Find where the given text appears and provide that cell's center as [X, Y] coordinate. 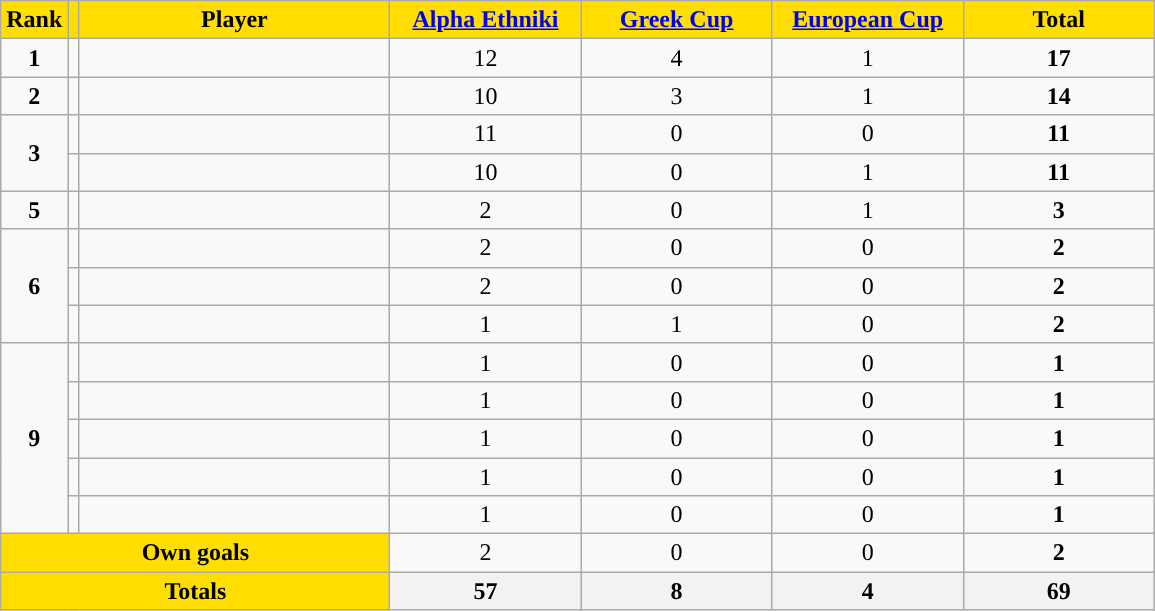
Totals [196, 591]
6 [34, 286]
Own goals [196, 553]
5 [34, 210]
69 [1058, 591]
17 [1058, 58]
Rank [34, 20]
9 [34, 438]
57 [486, 591]
8 [676, 591]
Player [234, 20]
12 [486, 58]
European Cup [868, 20]
Total [1058, 20]
Greek Cup [676, 20]
Alpha Ethniki [486, 20]
14 [1058, 96]
